Return the [X, Y] coordinate for the center point of the cell that contains the specified text.  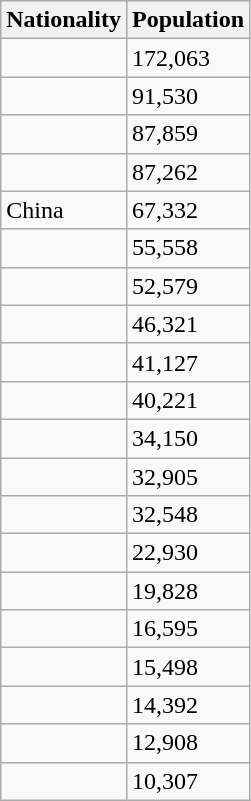
16,595 [188, 629]
34,150 [188, 438]
Nationality [64, 20]
12,908 [188, 743]
32,905 [188, 477]
87,262 [188, 172]
Population [188, 20]
41,127 [188, 362]
67,332 [188, 210]
22,930 [188, 553]
52,579 [188, 286]
172,063 [188, 58]
32,548 [188, 515]
91,530 [188, 96]
15,498 [188, 667]
19,828 [188, 591]
China [64, 210]
46,321 [188, 324]
10,307 [188, 781]
87,859 [188, 134]
55,558 [188, 248]
14,392 [188, 705]
40,221 [188, 400]
